For the text-containing cell, return its midpoint in [x, y] coordinate format. 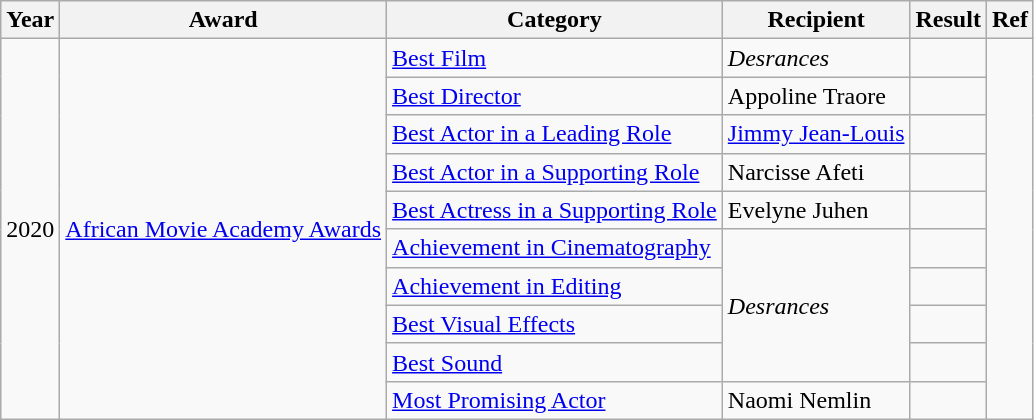
Best Film [555, 58]
Appoline Traore [816, 96]
Year [30, 20]
Best Actor in a Leading Role [555, 134]
Naomi Nemlin [816, 400]
Best Director [555, 96]
Best Visual Effects [555, 324]
Evelyne Juhen [816, 210]
Narcisse Afeti [816, 172]
Award [224, 20]
Best Actor in a Supporting Role [555, 172]
Category [555, 20]
Result [948, 20]
Recipient [816, 20]
Most Promising Actor [555, 400]
Best Actress in a Supporting Role [555, 210]
2020 [30, 230]
Ref [1010, 20]
Achievement in Editing [555, 286]
African Movie Academy Awards [224, 230]
Jimmy Jean-Louis [816, 134]
Achievement in Cinematography [555, 248]
Best Sound [555, 362]
